Detect which cell encompasses the target text, then output its (X, Y) center coordinate. 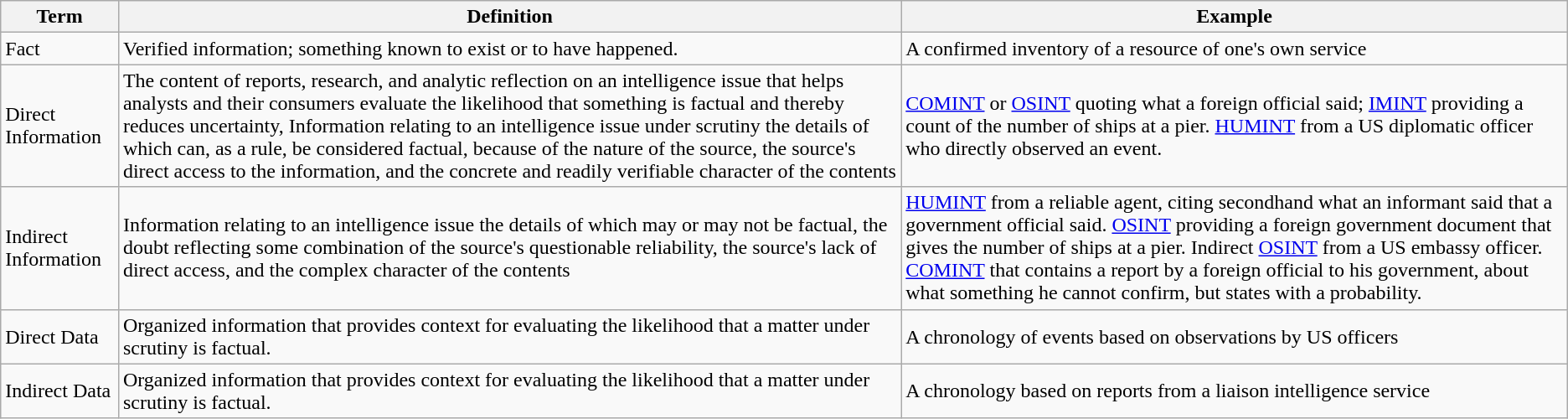
Direct Data (60, 337)
Definition (509, 17)
Direct Information (60, 126)
A confirmed inventory of a resource of one's own service (1235, 49)
Term (60, 17)
Example (1235, 17)
A chronology of events based on observations by US officers (1235, 337)
Verified information; something known to exist or to have happened. (509, 49)
Fact (60, 49)
Indirect Information (60, 248)
Indirect Data (60, 391)
A chronology based on reports from a liaison intelligence service (1235, 391)
